Provide the (X, Y) coordinate of the cell's center where the given text is located.  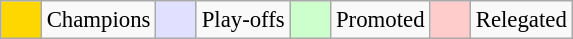
Relegated (521, 20)
Champions (98, 20)
Promoted (380, 20)
Play-offs (243, 20)
